From the cell containing the given text, extract its center point as (x, y) coordinate. 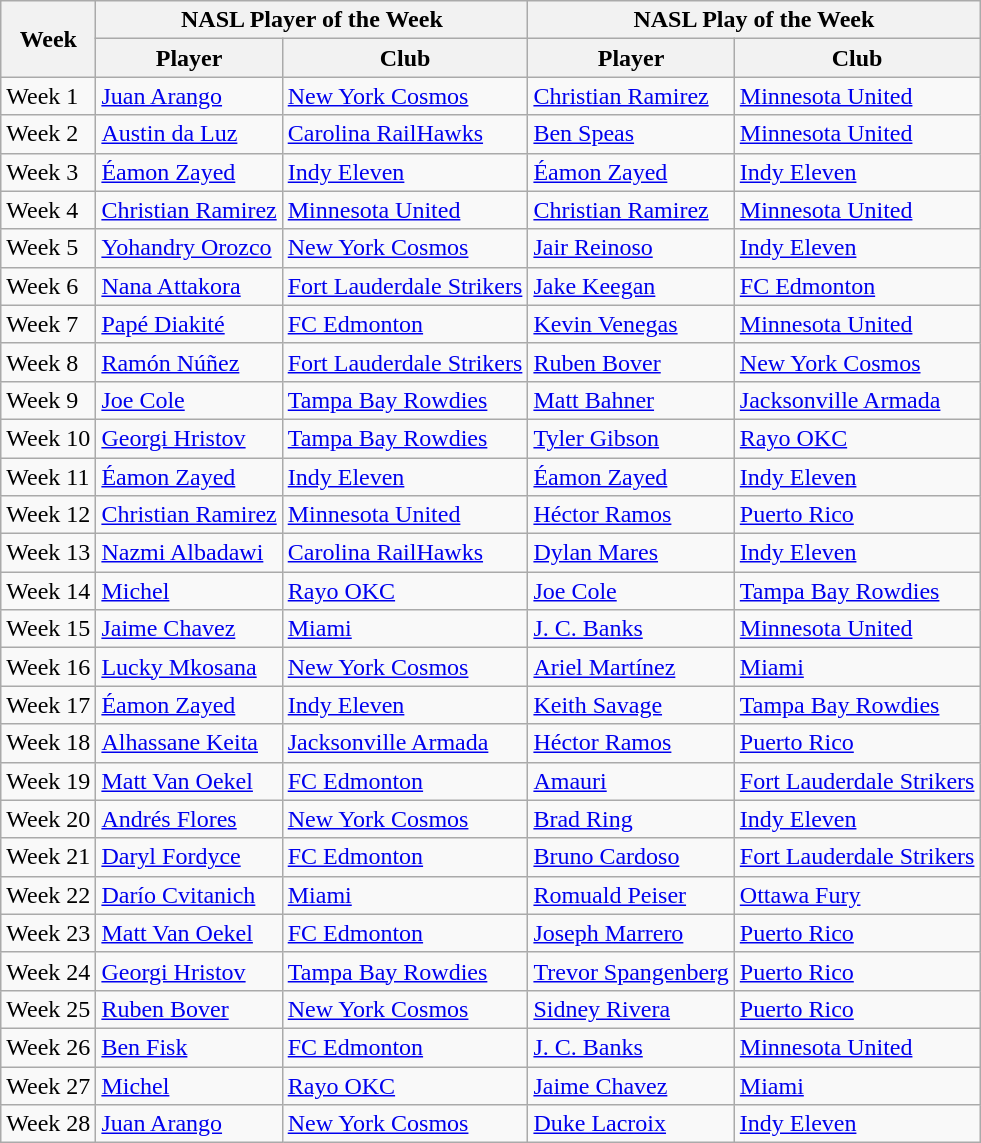
Week 10 (48, 438)
NASL Player of the Week (312, 20)
Week 6 (48, 286)
Week 3 (48, 172)
Ottawa Fury (857, 895)
Dylan Mares (631, 553)
Trevor Spangenberg (631, 971)
Week 17 (48, 705)
Week 11 (48, 477)
Week 23 (48, 933)
Ben Fisk (189, 1047)
Week 19 (48, 781)
Week 4 (48, 210)
Week 5 (48, 248)
Week 2 (48, 134)
Week 28 (48, 1124)
Week (48, 39)
Jake Keegan (631, 286)
Romuald Peiser (631, 895)
Sidney Rivera (631, 1009)
Ben Speas (631, 134)
Week 13 (48, 553)
Week 22 (48, 895)
Week 14 (48, 591)
Week 25 (48, 1009)
Week 16 (48, 667)
Week 20 (48, 819)
Week 7 (48, 324)
Ariel Martínez (631, 667)
Brad Ring (631, 819)
Week 9 (48, 400)
Amauri (631, 781)
Alhassane Keita (189, 743)
Week 26 (48, 1047)
Daryl Fordyce (189, 857)
Tyler Gibson (631, 438)
Ramón Núñez (189, 362)
Week 8 (48, 362)
Joseph Marrero (631, 933)
Andrés Flores (189, 819)
Week 21 (48, 857)
Week 1 (48, 96)
Lucky Mkosana (189, 667)
Yohandry Orozco (189, 248)
Duke Lacroix (631, 1124)
Keith Savage (631, 705)
Jair Reinoso (631, 248)
Nana Attakora (189, 286)
Papé Diakité (189, 324)
Darío Cvitanich (189, 895)
NASL Play of the Week (754, 20)
Matt Bahner (631, 400)
Kevin Venegas (631, 324)
Bruno Cardoso (631, 857)
Nazmi Albadawi (189, 553)
Week 18 (48, 743)
Week 24 (48, 971)
Week 15 (48, 629)
Austin da Luz (189, 134)
Week 27 (48, 1085)
Week 12 (48, 515)
